Capture the cell that displays the provided text and extract its [X, Y] central coordinate. 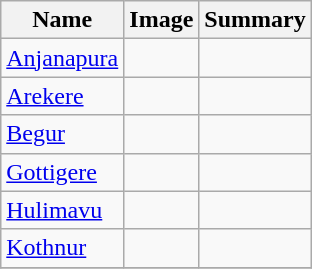
Hulimavu [62, 210]
Kothnur [62, 248]
Image [162, 20]
Arekere [62, 96]
Name [62, 20]
Begur [62, 134]
Summary [255, 20]
Anjanapura [62, 58]
Gottigere [62, 172]
